For the text-containing cell, return its midpoint in (x, y) coordinate format. 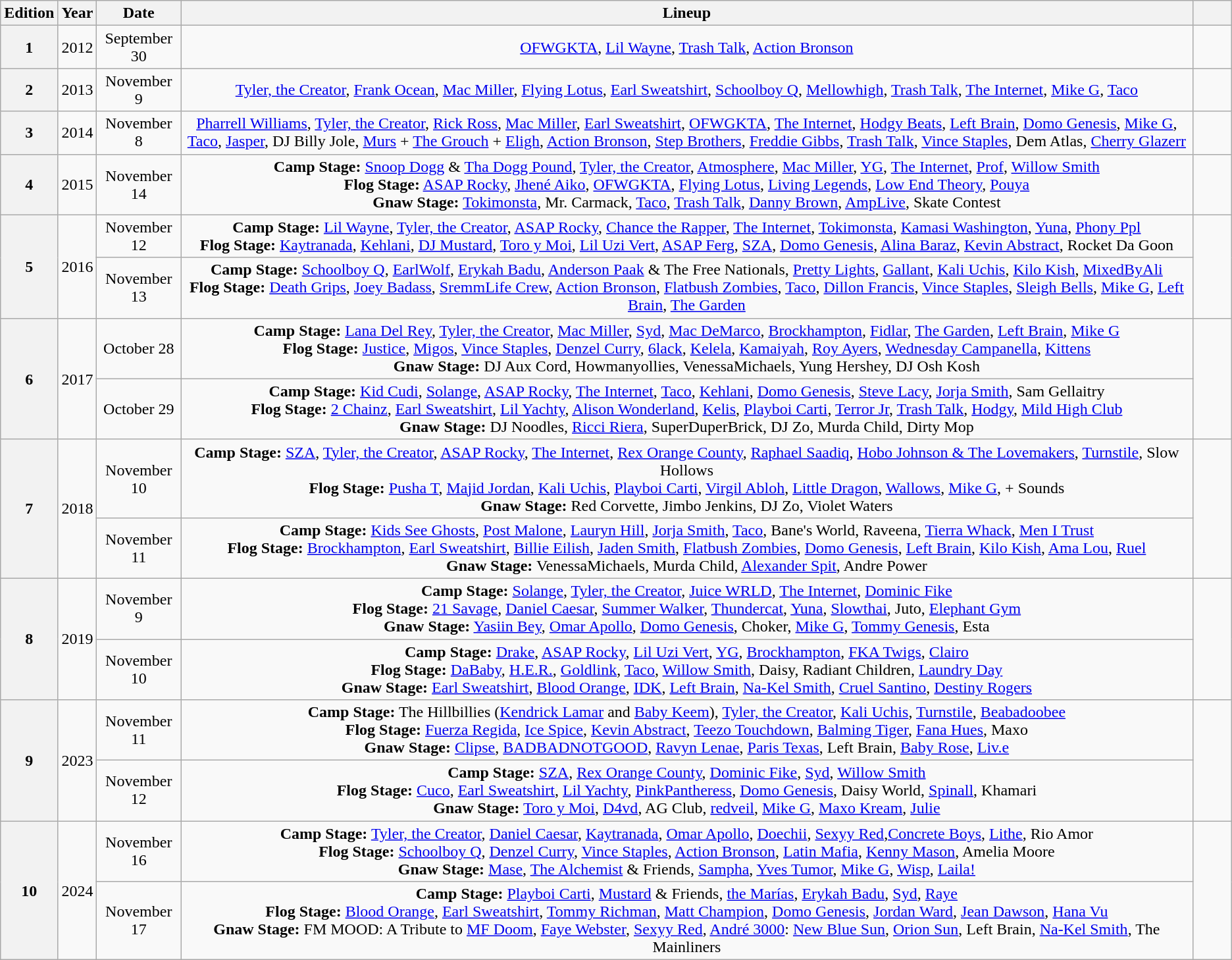
Edition (29, 13)
November 13 (139, 288)
2016 (78, 266)
September 30 (139, 47)
OFWGKTA, Lil Wayne, Trash Talk, Action Bronson (687, 47)
Lineup (687, 13)
2012 (78, 47)
Year (78, 13)
2015 (78, 184)
2023 (78, 760)
2014 (78, 133)
2 (29, 90)
4 (29, 184)
Tyler, the Creator, Frank Ocean, Mac Miller, Flying Lotus, Earl Sweatshirt, Schoolboy Q, Mellowhigh, Trash Talk, The Internet, Mike G, Taco (687, 90)
2013 (78, 90)
Date (139, 13)
October 28 (139, 348)
October 29 (139, 409)
November 8 (139, 133)
November 14 (139, 184)
2024 (78, 890)
2019 (78, 639)
2017 (78, 379)
9 (29, 760)
November 16 (139, 851)
6 (29, 379)
November 17 (139, 920)
10 (29, 890)
7 (29, 508)
2018 (78, 508)
8 (29, 639)
5 (29, 266)
1 (29, 47)
3 (29, 133)
